Return the (X, Y) coordinate for the center point of the cell that contains the specified text.  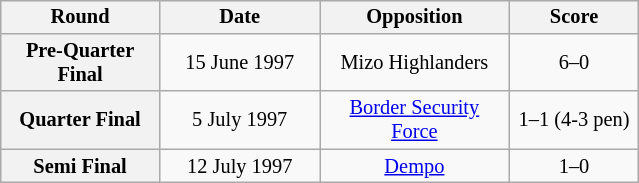
Score (574, 17)
1–1 (4-3 pen) (574, 120)
Dempo (415, 166)
Round (80, 17)
Mizo Highlanders (415, 63)
Opposition (415, 17)
1–0 (574, 166)
Border Security Force (415, 120)
6–0 (574, 63)
12 July 1997 (240, 166)
15 June 1997 (240, 63)
Date (240, 17)
Semi Final (80, 166)
5 July 1997 (240, 120)
Pre-Quarter Final (80, 63)
Quarter Final (80, 120)
